Capture the cell that displays the provided text and extract its [X, Y] central coordinate. 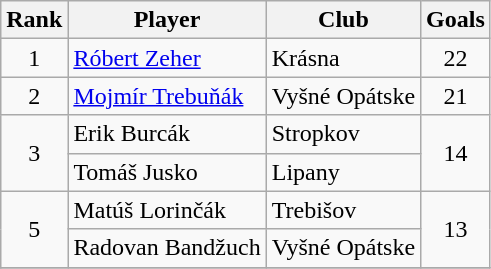
Goals [456, 20]
Rank [34, 20]
Mojmír Trebuňák [167, 96]
Club [343, 20]
Radovan Bandžuch [167, 248]
Róbert Zeher [167, 58]
1 [34, 58]
21 [456, 96]
Stropkov [343, 134]
14 [456, 153]
Trebišov [343, 210]
5 [34, 229]
Krásna [343, 58]
2 [34, 96]
Matúš Lorinčák [167, 210]
3 [34, 153]
22 [456, 58]
Player [167, 20]
13 [456, 229]
Erik Burcák [167, 134]
Lipany [343, 172]
Tomáš Jusko [167, 172]
